Find where the given text appears and provide that cell's center as (x, y) coordinate. 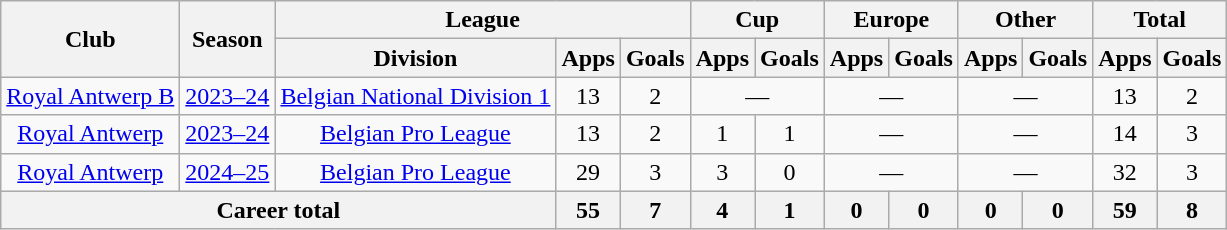
Total (1160, 20)
59 (1125, 210)
4 (722, 210)
Europe (891, 20)
Other (1025, 20)
2024–25 (228, 172)
Season (228, 39)
Belgian National Division 1 (416, 96)
8 (1192, 210)
32 (1125, 172)
Royal Antwerp B (90, 96)
Cup (757, 20)
7 (655, 210)
Career total (278, 210)
14 (1125, 134)
Division (416, 58)
55 (588, 210)
29 (588, 172)
Club (90, 39)
League (482, 20)
